Identify which cell holds the provided text, then report its (x, y) central coordinate. 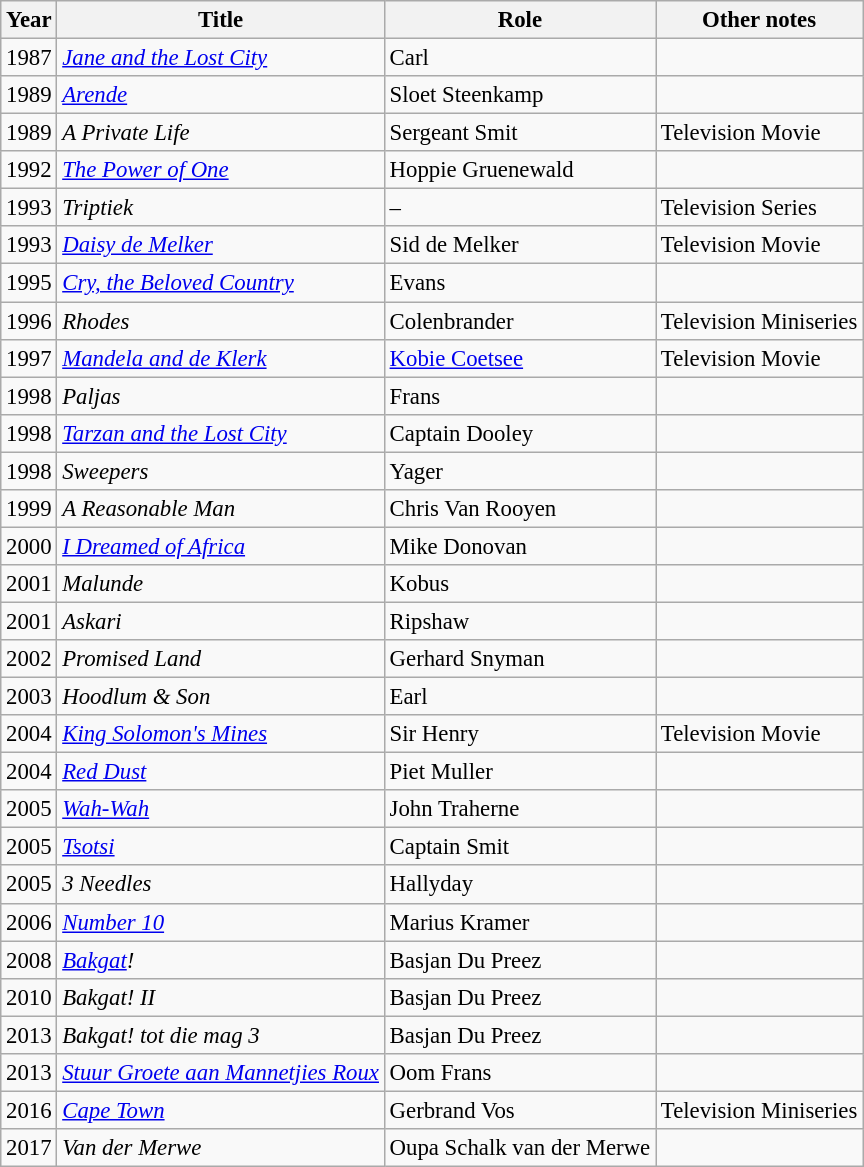
Mandela and de Klerk (220, 358)
1992 (29, 170)
Earl (520, 697)
Jane and the Lost City (220, 58)
Arende (220, 95)
Askari (220, 621)
1996 (29, 321)
2017 (29, 1148)
Daisy de Melker (220, 245)
Malunde (220, 584)
Red Dust (220, 772)
1999 (29, 509)
Hoppie Gruenewald (520, 170)
Chris Van Rooyen (520, 509)
Gerhard Snyman (520, 659)
Bakgat! II (220, 997)
Paljas (220, 396)
Hallyday (520, 885)
1987 (29, 58)
Wah-Wah (220, 809)
1997 (29, 358)
Promised Land (220, 659)
Captain Smit (520, 847)
Sir Henry (520, 734)
Ripshaw (520, 621)
2008 (29, 960)
Year (29, 20)
2016 (29, 1110)
A Private Life (220, 133)
Oom Frans (520, 1073)
Gerbrand Vos (520, 1110)
Bakgat! tot die mag 3 (220, 1035)
Oupa Schalk van der Merwe (520, 1148)
King Solomon's Mines (220, 734)
2006 (29, 922)
Number 10 (220, 922)
Kobie Coetsee (520, 358)
Yager (520, 471)
Title (220, 20)
Hoodlum & Son (220, 697)
The Power of One (220, 170)
Colenbrander (520, 321)
Stuur Groete aan Mannetjies Roux (220, 1073)
John Traherne (520, 809)
Tsotsi (220, 847)
Carl (520, 58)
Sergeant Smit (520, 133)
Role (520, 20)
2002 (29, 659)
Sweepers (220, 471)
I Dreamed of Africa (220, 546)
A Reasonable Man (220, 509)
Kobus (520, 584)
Piet Muller (520, 772)
Mike Donovan (520, 546)
Television Series (760, 208)
1995 (29, 283)
Marius Kramer (520, 922)
Sloet Steenkamp (520, 95)
Other notes (760, 20)
2003 (29, 697)
Frans (520, 396)
Tarzan and the Lost City (220, 433)
Triptiek (220, 208)
Cry, the Beloved Country (220, 283)
Cape Town (220, 1110)
Evans (520, 283)
– (520, 208)
2000 (29, 546)
Captain Dooley (520, 433)
3 Needles (220, 885)
2010 (29, 997)
Van der Merwe (220, 1148)
Sid de Melker (520, 245)
Rhodes (220, 321)
Bakgat! (220, 960)
